Locate the cell with the specified text and output its (x, y) center coordinate. 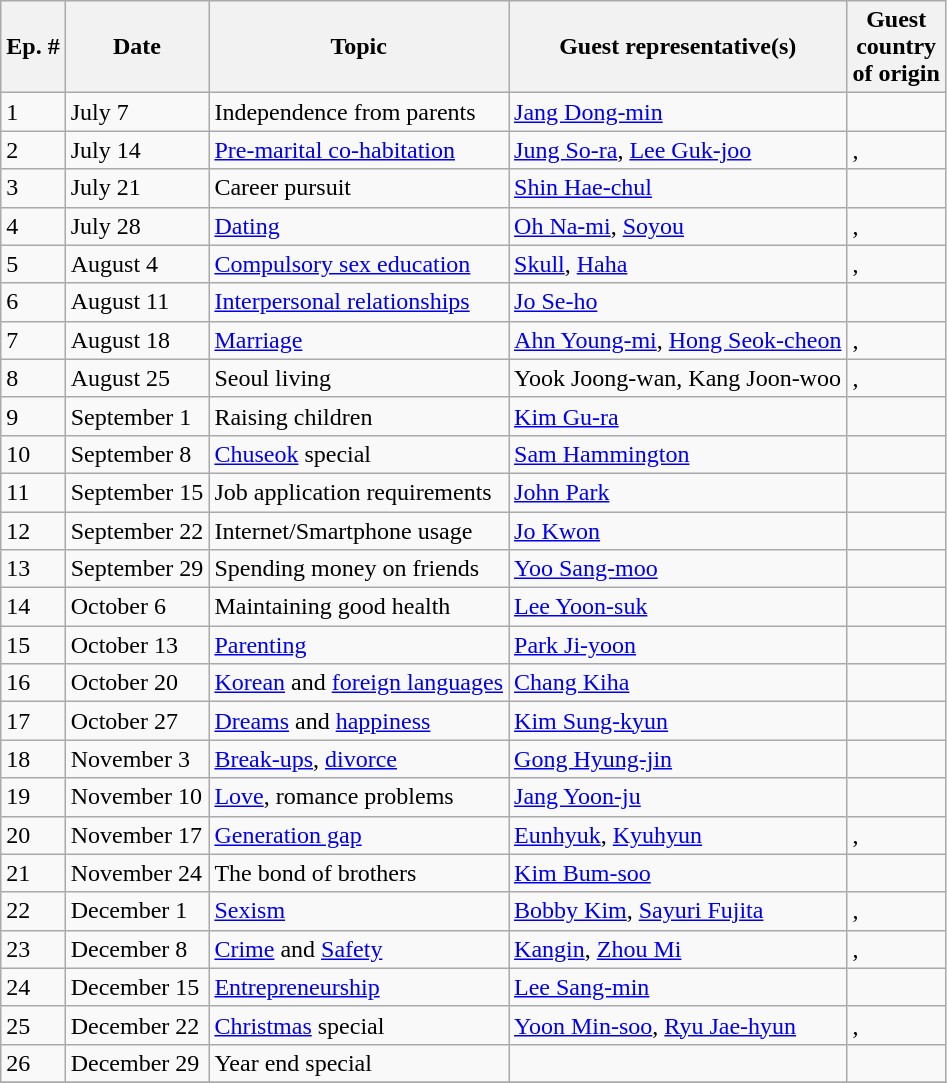
Independence from parents (359, 112)
August 25 (137, 378)
December 29 (137, 1063)
Job application requirements (359, 492)
21 (33, 873)
8 (33, 378)
Topic (359, 47)
Jang Yoon-ju (678, 797)
Pre-marital co-habitation (359, 150)
September 8 (137, 454)
16 (33, 683)
Dating (359, 226)
12 (33, 531)
10 (33, 454)
Date (137, 47)
October 6 (137, 607)
2 (33, 150)
Jo Kwon (678, 531)
4 (33, 226)
Yoo Sang-moo (678, 569)
July 21 (137, 188)
Marriage (359, 340)
John Park (678, 492)
5 (33, 264)
15 (33, 645)
Guest representative(s) (678, 47)
Interpersonal relationships (359, 302)
Skull, Haha (678, 264)
Seoul living (359, 378)
Yook Joong-wan, Kang Joon-woo (678, 378)
1 (33, 112)
Kim Sung-kyun (678, 721)
9 (33, 416)
6 (33, 302)
Park Ji-yoon (678, 645)
Lee Yoon-suk (678, 607)
Ahn Young-mi, Hong Seok-cheon (678, 340)
Maintaining good health (359, 607)
Jung So-ra, Lee Guk-joo (678, 150)
Korean and foreign languages (359, 683)
26 (33, 1063)
Chang Kiha (678, 683)
November 24 (137, 873)
The bond of brothers (359, 873)
23 (33, 949)
Eunhyuk, Kyuhyun (678, 835)
December 22 (137, 1025)
September 15 (137, 492)
19 (33, 797)
August 11 (137, 302)
Love, romance problems (359, 797)
18 (33, 759)
Sam Hammington (678, 454)
13 (33, 569)
Generation gap (359, 835)
20 (33, 835)
Entrepreneurship (359, 987)
Oh Na-mi, Soyou (678, 226)
November 3 (137, 759)
August 18 (137, 340)
December 1 (137, 911)
Raising children (359, 416)
24 (33, 987)
Lee Sang-min (678, 987)
Gong Hyung-jin (678, 759)
22 (33, 911)
November 17 (137, 835)
Jo Se-ho (678, 302)
October 13 (137, 645)
Compulsory sex education (359, 264)
Kangin, Zhou Mi (678, 949)
14 (33, 607)
July 7 (137, 112)
Parenting (359, 645)
3 (33, 188)
Ep. # (33, 47)
July 28 (137, 226)
October 20 (137, 683)
September 22 (137, 531)
December 15 (137, 987)
Year end special (359, 1063)
October 27 (137, 721)
Spending money on friends (359, 569)
September 29 (137, 569)
August 4 (137, 264)
September 1 (137, 416)
July 14 (137, 150)
December 8 (137, 949)
Bobby Kim, Sayuri Fujita (678, 911)
Dreams and happiness (359, 721)
Break-ups, divorce (359, 759)
Sexism (359, 911)
November 10 (137, 797)
Shin Hae-chul (678, 188)
Yoon Min-soo, Ryu Jae-hyun (678, 1025)
Career pursuit (359, 188)
Jang Dong-min (678, 112)
17 (33, 721)
Crime and Safety (359, 949)
Chuseok special (359, 454)
Guestcountryof origin (896, 47)
Kim Gu-ra (678, 416)
7 (33, 340)
25 (33, 1025)
Kim Bum-soo (678, 873)
Christmas special (359, 1025)
11 (33, 492)
Internet/Smartphone usage (359, 531)
